Capture the cell that displays the provided text and extract its (x, y) central coordinate. 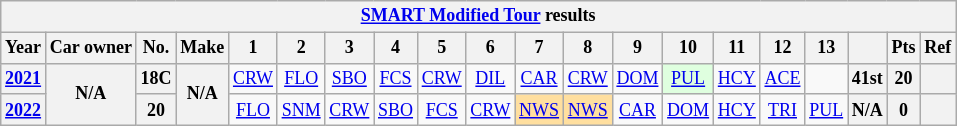
5 (442, 48)
11 (736, 48)
6 (490, 48)
Make (202, 48)
10 (688, 48)
7 (540, 48)
DIL (490, 78)
2022 (24, 110)
3 (350, 48)
18C (156, 78)
8 (588, 48)
SMART Modified Tour results (478, 16)
SNM (301, 110)
9 (638, 48)
2 (301, 48)
Car owner (90, 48)
Year (24, 48)
Ref (938, 48)
41st (868, 78)
0 (904, 110)
12 (782, 48)
1 (254, 48)
ACE (782, 78)
No. (156, 48)
4 (396, 48)
13 (826, 48)
Pts (904, 48)
2021 (24, 78)
TRI (782, 110)
